Scan for the cell matching the given text and deliver its [X, Y] coordinate at center. 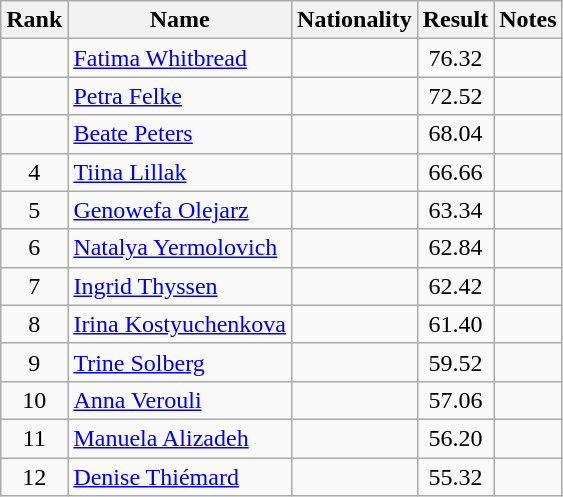
Nationality [355, 20]
Notes [528, 20]
63.34 [455, 210]
Ingrid Thyssen [180, 286]
Name [180, 20]
10 [34, 400]
Denise Thiémard [180, 477]
12 [34, 477]
4 [34, 172]
59.52 [455, 362]
57.06 [455, 400]
Petra Felke [180, 96]
8 [34, 324]
61.40 [455, 324]
Result [455, 20]
Rank [34, 20]
Anna Verouli [180, 400]
5 [34, 210]
72.52 [455, 96]
76.32 [455, 58]
7 [34, 286]
Tiina Lillak [180, 172]
Irina Kostyuchenkova [180, 324]
Genowefa Olejarz [180, 210]
Natalya Yermolovich [180, 248]
68.04 [455, 134]
9 [34, 362]
6 [34, 248]
Manuela Alizadeh [180, 438]
11 [34, 438]
66.66 [455, 172]
62.84 [455, 248]
Fatima Whitbread [180, 58]
62.42 [455, 286]
Beate Peters [180, 134]
55.32 [455, 477]
56.20 [455, 438]
Trine Solberg [180, 362]
